From the cell containing the given text, extract its center point as (x, y) coordinate. 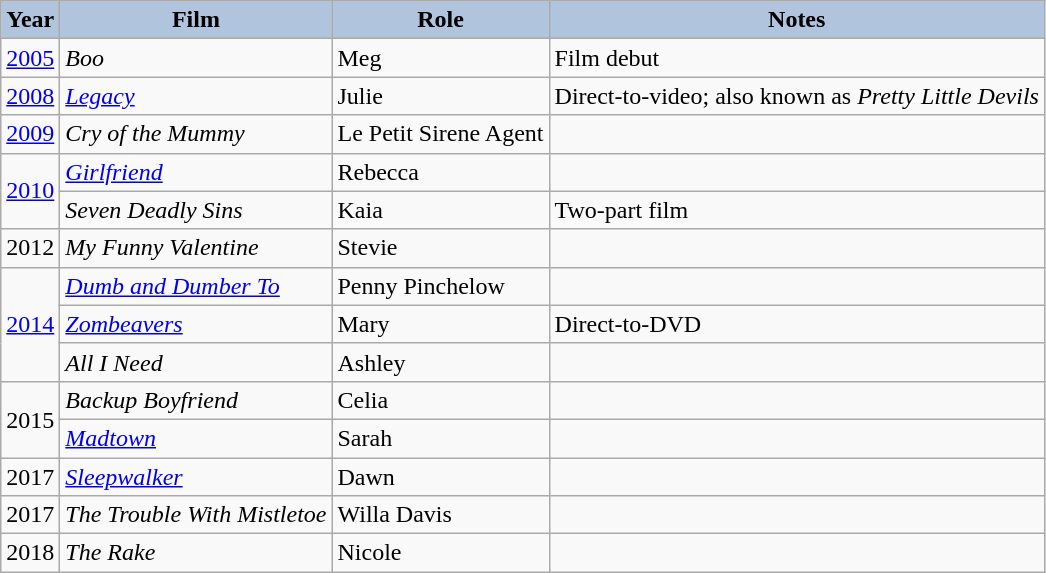
Cry of the Mummy (196, 134)
Le Petit Sirene Agent (440, 134)
Direct-to-video; also known as Pretty Little Devils (796, 96)
All I Need (196, 362)
Backup Boyfriend (196, 400)
My Funny Valentine (196, 248)
Legacy (196, 96)
Role (440, 20)
2010 (30, 191)
The Rake (196, 553)
2008 (30, 96)
2012 (30, 248)
Celia (440, 400)
2009 (30, 134)
Seven Deadly Sins (196, 210)
Two-part film (796, 210)
Ashley (440, 362)
Notes (796, 20)
Penny Pinchelow (440, 286)
Sleepwalker (196, 477)
Kaia (440, 210)
2015 (30, 419)
Rebecca (440, 172)
Direct-to-DVD (796, 324)
2005 (30, 58)
Julie (440, 96)
Film debut (796, 58)
Zombeavers (196, 324)
2018 (30, 553)
Film (196, 20)
Boo (196, 58)
Meg (440, 58)
Nicole (440, 553)
Girlfriend (196, 172)
2014 (30, 324)
Dumb and Dumber To (196, 286)
Stevie (440, 248)
The Trouble With Mistletoe (196, 515)
Dawn (440, 477)
Sarah (440, 438)
Mary (440, 324)
Madtown (196, 438)
Willa Davis (440, 515)
Year (30, 20)
